Identify which cell holds the provided text, then report its (x, y) central coordinate. 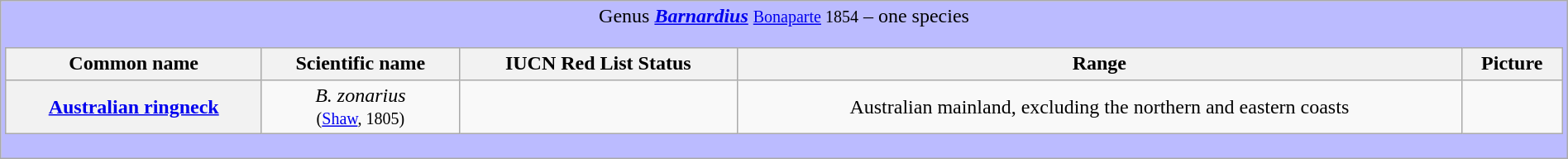
Australian ringneck (134, 106)
Australian mainland, excluding the northern and eastern coasts (1099, 106)
Picture (1512, 64)
Scientific name (361, 64)
B. zonarius (Shaw, 1805) (361, 106)
IUCN Red List Status (598, 64)
Common name (134, 64)
Range (1099, 64)
